Return (X, Y) of the center of cell containing provided text 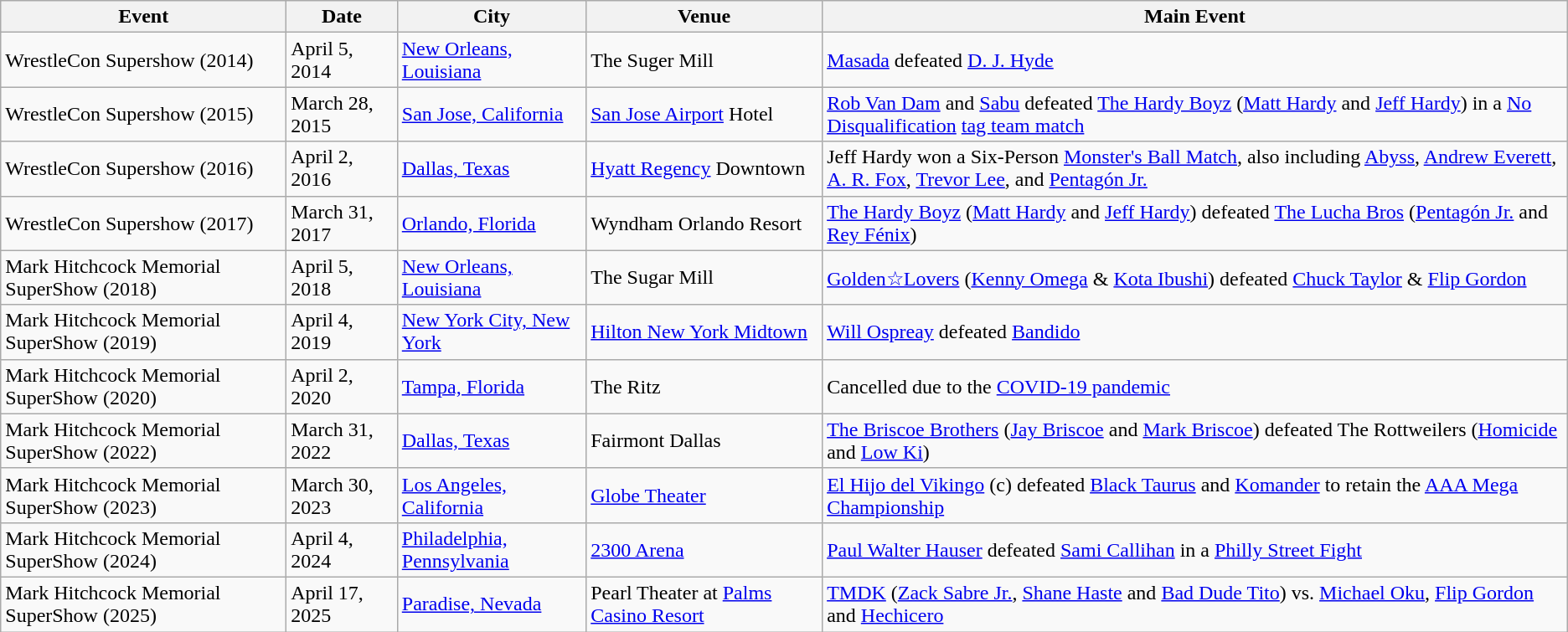
April 2, 2020 (342, 387)
Mark Hitchcock Memorial SuperShow (2025) (144, 604)
Masada defeated D. J. Hyde (1195, 60)
Cancelled due to the COVID-19 pandemic (1195, 387)
Paradise, Nevada (491, 604)
Fairmont Dallas (704, 440)
Mark Hitchcock Memorial SuperShow (2024) (144, 549)
Golden☆Lovers (Kenny Omega & Kota Ibushi) defeated Chuck Taylor & Flip Gordon (1195, 278)
Los Angeles, California (491, 496)
WrestleCon Supershow (2017) (144, 223)
WrestleCon Supershow (2016) (144, 169)
April 5, 2014 (342, 60)
March 30, 2023 (342, 496)
El Hijo del Vikingo (c) defeated Black Taurus and Komander to retain the AAA Mega Championship (1195, 496)
TMDK (Zack Sabre Jr., Shane Haste and Bad Dude Tito) vs. Michael Oku, Flip Gordon and Hechicero (1195, 604)
The Hardy Boyz (Matt Hardy and Jeff Hardy) defeated The Lucha Bros (Pentagón Jr. and Rey Fénix) (1195, 223)
March 31, 2017 (342, 223)
Mark Hitchcock Memorial SuperShow (2018) (144, 278)
Date (342, 17)
The Sugar Mill (704, 278)
Mark Hitchcock Memorial SuperShow (2020) (144, 387)
April 5, 2018 (342, 278)
Main Event (1195, 17)
Mark Hitchcock Memorial SuperShow (2023) (144, 496)
New York City, New York (491, 331)
Hilton New York Midtown (704, 331)
The Briscoe Brothers (Jay Briscoe and Mark Briscoe) defeated The Rottweilers (Homicide and Low Ki) (1195, 440)
San Jose Airport Hotel (704, 114)
San Jose, California (491, 114)
The Suger Mill (704, 60)
Orlando, Florida (491, 223)
Will Ospreay defeated Bandido (1195, 331)
April 4, 2019 (342, 331)
April 2, 2016 (342, 169)
Rob Van Dam and Sabu defeated The Hardy Boyz (Matt Hardy and Jeff Hardy) in a No Disqualification tag team match (1195, 114)
Pearl Theater at Palms Casino Resort (704, 604)
Tampa, Florida (491, 387)
Wyndham Orlando Resort (704, 223)
Mark Hitchcock Memorial SuperShow (2019) (144, 331)
WrestleCon Supershow (2014) (144, 60)
Globe Theater (704, 496)
WrestleCon Supershow (2015) (144, 114)
Venue (704, 17)
March 31, 2022 (342, 440)
Mark Hitchcock Memorial SuperShow (2022) (144, 440)
The Ritz (704, 387)
April 17, 2025 (342, 604)
City (491, 17)
April 4, 2024 (342, 549)
March 28, 2015 (342, 114)
2300 Arena (704, 549)
Paul Walter Hauser defeated Sami Callihan in a Philly Street Fight (1195, 549)
Event (144, 17)
Philadelphia, Pennsylvania (491, 549)
Jeff Hardy won a Six-Person Monster's Ball Match, also including Abyss, Andrew Everett, A. R. Fox, Trevor Lee, and Pentagón Jr. (1195, 169)
Hyatt Regency Downtown (704, 169)
